Return the [x, y] coordinate for the center point of the cell that contains the specified text.  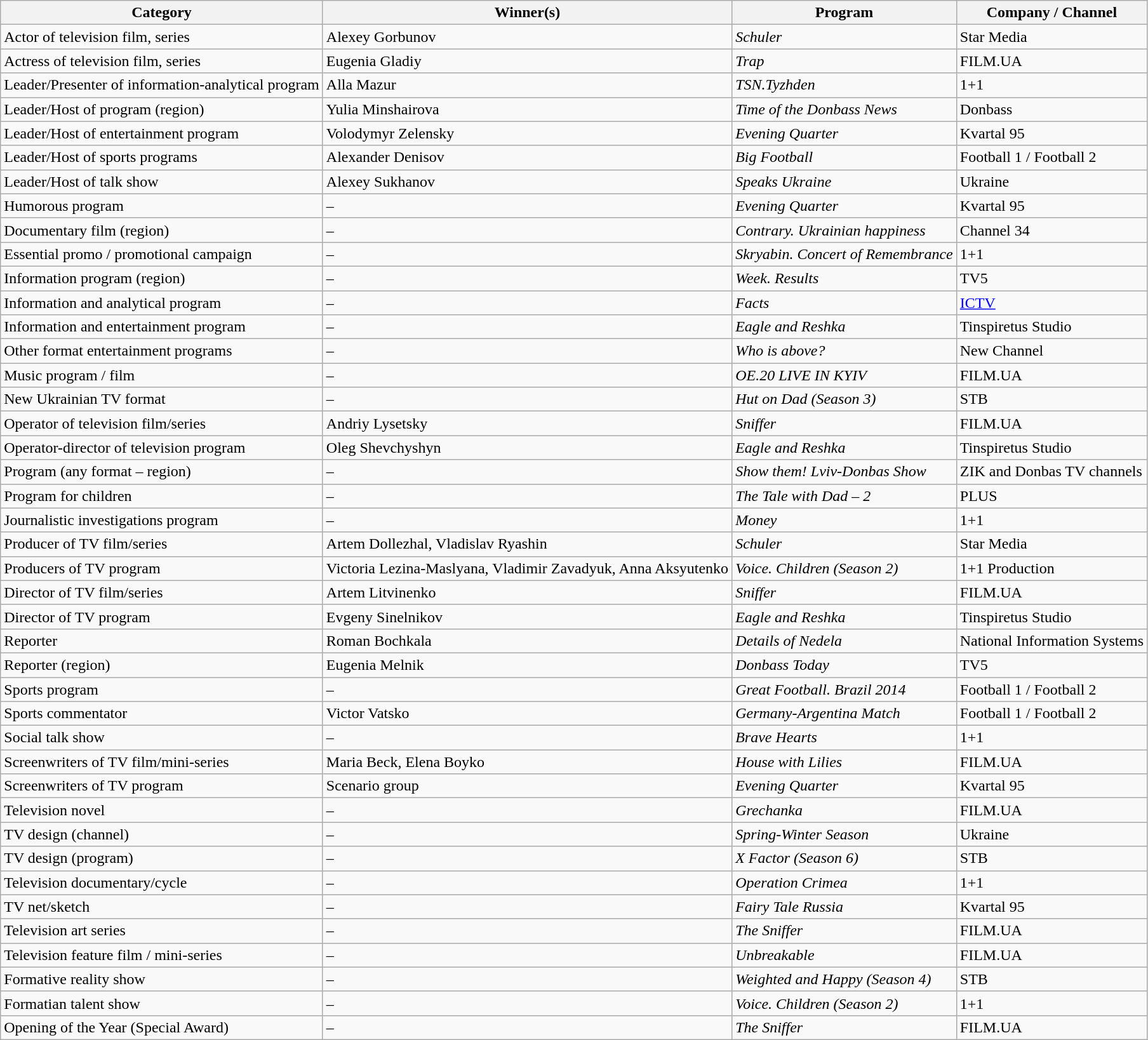
TV design (program) [162, 858]
Information and entertainment program [162, 327]
Program for children [162, 496]
Opening of the Year (Special Award) [162, 1027]
Big Football [844, 157]
Winner(s) [527, 13]
Other format entertainment programs [162, 351]
Week. Results [844, 278]
Trap [844, 61]
Sports program [162, 689]
Eugenia Gladiy [527, 61]
Humorous program [162, 206]
TSN.Tyzhden [844, 85]
Hut on Dad (Season 3) [844, 399]
Spring-Winter Season [844, 834]
OE.20 LIVE IN KYIV [844, 375]
Leader/Presenter of information-analytical program [162, 85]
Victor Vatsko [527, 714]
Leader/Host of entertainment program [162, 133]
Director of TV program [162, 617]
Brave Hearts [844, 738]
Sports commentator [162, 714]
Company / Channel [1051, 13]
Leader/Host of talk show [162, 182]
Director of TV film/series [162, 592]
Journalistic investigations program [162, 520]
Scenario group [527, 786]
Donbass [1051, 109]
ICTV [1051, 303]
Category [162, 13]
Formatian talent show [162, 1003]
National Information Systems [1051, 641]
Reporter [162, 641]
Screenwriters of TV film/mini-series [162, 762]
Screenwriters of TV program [162, 786]
Eugenia Melnik [527, 665]
TV net/sketch [162, 907]
Alexey Sukhanov [527, 182]
Actor of television film, series [162, 37]
PLUS [1051, 496]
ZIK and Donbas TV channels [1051, 472]
Operation Crimea [844, 883]
Channel 34 [1051, 230]
New Ukrainian TV format [162, 399]
Donbass Today [844, 665]
The Tale with Dad – 2 [844, 496]
Time of the Donbass News [844, 109]
Show them! Lviv-Donbas Show [844, 472]
Information program (region) [162, 278]
Details of Nedela [844, 641]
Great Football. Brazil 2014 [844, 689]
Program [844, 13]
Grechanka [844, 810]
Artem Litvinenko [527, 592]
Fairy Tale Russia [844, 907]
Operator-director of television program [162, 448]
X Factor (Season 6) [844, 858]
Roman Bochkala [527, 641]
Program (any format – region) [162, 472]
Yulia Minshairova [527, 109]
Operator of television film/series [162, 423]
Reporter (region) [162, 665]
Maria Beck, Elena Boyko [527, 762]
Formative reality show [162, 979]
Alexey Gorbunov [527, 37]
Television art series [162, 931]
Facts [844, 303]
Money [844, 520]
Social talk show [162, 738]
Producers of TV program [162, 568]
Speaks Ukraine [844, 182]
Artem Dollezhal, Vladislav Ryashin [527, 544]
Essential promo / promotional campaign [162, 254]
Germany-Argentina Match [844, 714]
1+1 Production [1051, 568]
Television feature film / mini-series [162, 955]
Television documentary/cycle [162, 883]
Television novel [162, 810]
Contrary. Ukrainian happiness [844, 230]
House with Lilies [844, 762]
TV design (channel) [162, 834]
Unbreakable [844, 955]
Leader/Host of program (region) [162, 109]
Information and analytical program [162, 303]
Volodymyr Zelensky [527, 133]
Skryabin. Concert of Remembrance [844, 254]
Andriy Lysetsky [527, 423]
Who is above? [844, 351]
Weighted and Happy (Season 4) [844, 979]
Oleg Shevchyshyn [527, 448]
Documentary film (region) [162, 230]
Music program / film [162, 375]
Alla Mazur [527, 85]
Producer of TV film/series [162, 544]
Leader/Host of sports programs [162, 157]
New Channel [1051, 351]
Victoria Lezina-Maslyana, Vladimir Zavadyuk, Anna Aksyutenko [527, 568]
Actress of television film, series [162, 61]
Alexander Denisov [527, 157]
Evgeny Sinelnikov [527, 617]
